Search for the cell housing the specified text and yield its (X, Y) center coordinate. 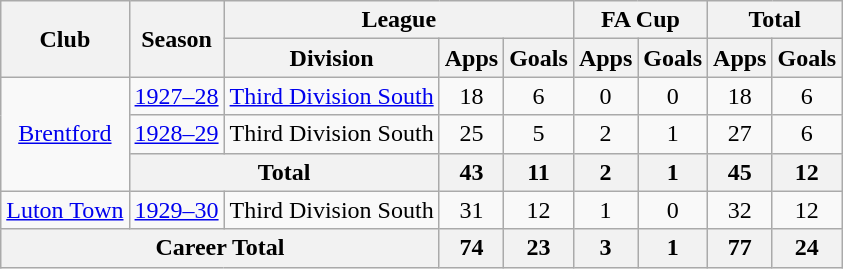
32 (740, 210)
74 (471, 248)
1929–30 (176, 210)
Brentford (65, 134)
11 (539, 172)
1928–29 (176, 134)
3 (605, 248)
Season (176, 39)
45 (740, 172)
24 (807, 248)
Career Total (220, 248)
25 (471, 134)
FA Cup (640, 20)
77 (740, 248)
Division (332, 58)
5 (539, 134)
Luton Town (65, 210)
31 (471, 210)
Club (65, 39)
League (398, 20)
1927–28 (176, 96)
43 (471, 172)
27 (740, 134)
23 (539, 248)
